From the cell containing the given text, extract its center point as (X, Y) coordinate. 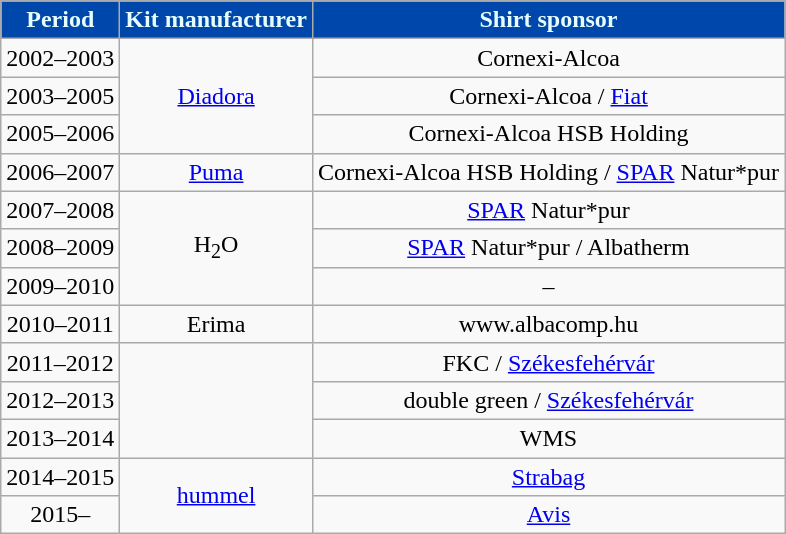
2014–2015 (60, 477)
Cornexi-Alcoa HSB Holding (548, 134)
Avis (548, 515)
WMS (548, 438)
Strabag (548, 477)
hummel (216, 496)
2002–2003 (60, 58)
Period (60, 20)
Cornexi-Alcoa / Fiat (548, 96)
FKC / Székesfehérvár (548, 362)
2013–2014 (60, 438)
Puma (216, 172)
2005–2006 (60, 134)
Erima (216, 324)
2011–2012 (60, 362)
SPAR Natur*pur (548, 210)
Cornexi-Alcoa (548, 58)
2008–2009 (60, 248)
2003–2005 (60, 96)
2012–2013 (60, 400)
Kit manufacturer (216, 20)
2015– (60, 515)
H2O (216, 248)
Diadora (216, 96)
2007–2008 (60, 210)
Cornexi-Alcoa HSB Holding / SPAR Natur*pur (548, 172)
Shirt sponsor (548, 20)
2006–2007 (60, 172)
2010–2011 (60, 324)
SPAR Natur*pur / Albatherm (548, 248)
double green / Székesfehérvár (548, 400)
– (548, 286)
2009–2010 (60, 286)
www.albacomp.hu (548, 324)
